Determine the (X, Y) coordinate at the center of the cell enclosing the given text.  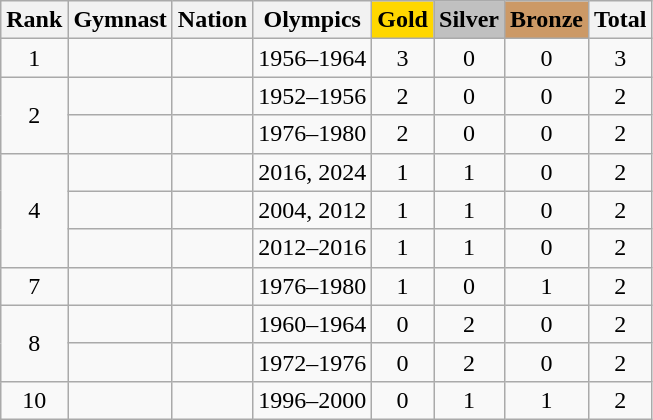
8 (34, 343)
2012–2016 (312, 248)
2004, 2012 (312, 210)
4 (34, 210)
1960–1964 (312, 324)
Rank (34, 20)
Gold (403, 20)
1956–1964 (312, 58)
2016, 2024 (312, 172)
Nation (212, 20)
Gymnast (120, 20)
Silver (470, 20)
10 (34, 400)
Olympics (312, 20)
1972–1976 (312, 362)
1996–2000 (312, 400)
1952–1956 (312, 96)
Total (621, 20)
Bronze (547, 20)
7 (34, 286)
